Return the [x, y] coordinate for the center point of the cell that contains the specified text.  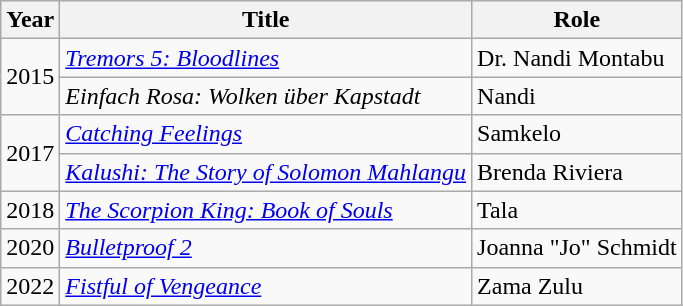
Tala [578, 210]
Brenda Riviera [578, 172]
2020 [30, 248]
Kalushi: The Story of Solomon Mahlangu [266, 172]
Samkelo [578, 134]
2017 [30, 153]
Year [30, 20]
Role [578, 20]
Bulletproof 2 [266, 248]
Joanna "Jo" Schmidt [578, 248]
Einfach Rosa: Wolken über Kapstadt [266, 96]
Fistful of Vengeance [266, 286]
2018 [30, 210]
Catching Feelings [266, 134]
Nandi [578, 96]
Tremors 5: Bloodlines [266, 58]
2015 [30, 77]
Zama Zulu [578, 286]
The Scorpion King: Book of Souls [266, 210]
Title [266, 20]
Dr. Nandi Montabu [578, 58]
2022 [30, 286]
